For the text-containing cell, return its midpoint in (X, Y) coordinate format. 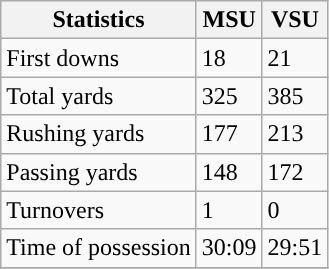
172 (295, 172)
30:09 (229, 248)
177 (229, 134)
1 (229, 210)
Total yards (99, 96)
21 (295, 58)
MSU (229, 20)
385 (295, 96)
29:51 (295, 248)
325 (229, 96)
First downs (99, 58)
Rushing yards (99, 134)
Turnovers (99, 210)
148 (229, 172)
0 (295, 210)
Passing yards (99, 172)
18 (229, 58)
Statistics (99, 20)
213 (295, 134)
VSU (295, 20)
Time of possession (99, 248)
